Provide the [x, y] coordinate of the cell's center where the given text is located.  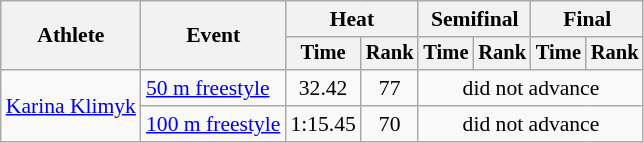
Heat [352, 19]
77 [390, 88]
Final [587, 19]
100 m freestyle [213, 124]
Athlete [71, 36]
50 m freestyle [213, 88]
32.42 [322, 88]
Event [213, 36]
Karina Klimyk [71, 106]
Semifinal [474, 19]
70 [390, 124]
1:15.45 [322, 124]
